Identify which cell holds the provided text, then report its (X, Y) central coordinate. 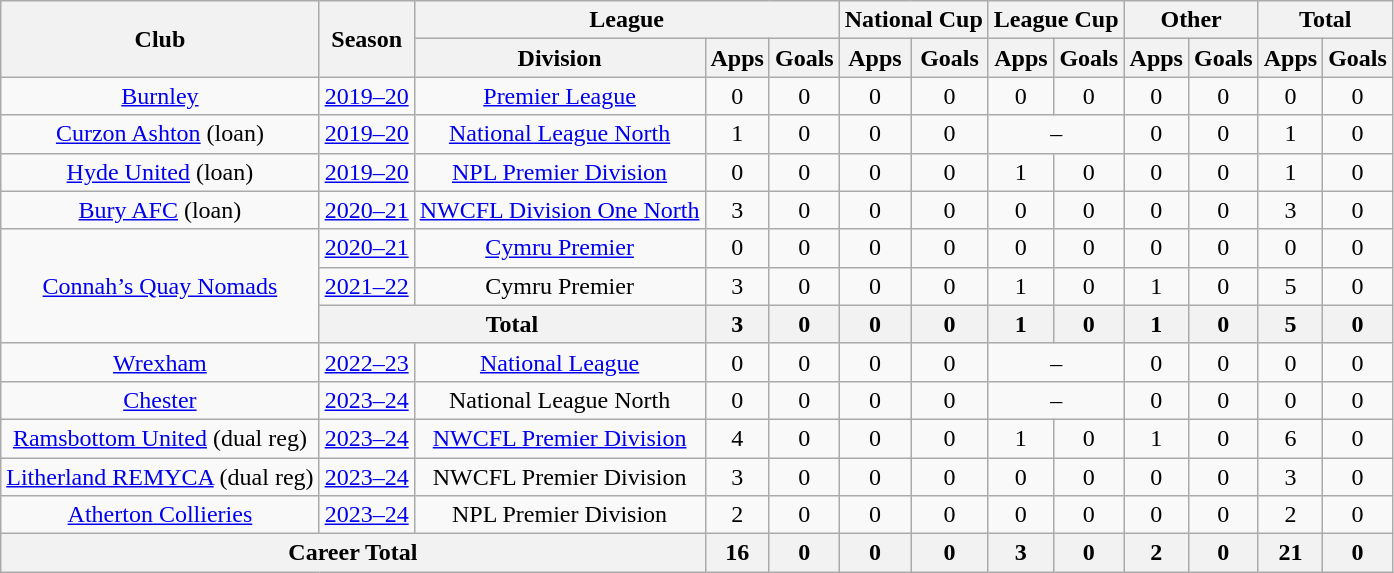
2021–22 (366, 286)
Chester (160, 400)
6 (1290, 438)
Curzon Ashton (loan) (160, 134)
Litherland REMYCA (dual reg) (160, 477)
Division (560, 58)
NWCFL Division One North (560, 210)
2022–23 (366, 362)
21 (1290, 553)
Club (160, 39)
National League (560, 362)
16 (737, 553)
League Cup (1056, 20)
Ramsbottom United (dual reg) (160, 438)
Premier League (560, 96)
Connah’s Quay Nomads (160, 286)
Bury AFC (loan) (160, 210)
Wrexham (160, 362)
Burnley (160, 96)
Career Total (353, 553)
Atherton Collieries (160, 515)
Hyde United (loan) (160, 172)
National Cup (914, 20)
Other (1191, 20)
League (626, 20)
Season (366, 39)
4 (737, 438)
